Provide the (x, y) coordinate of the cell's center where the given text is located.  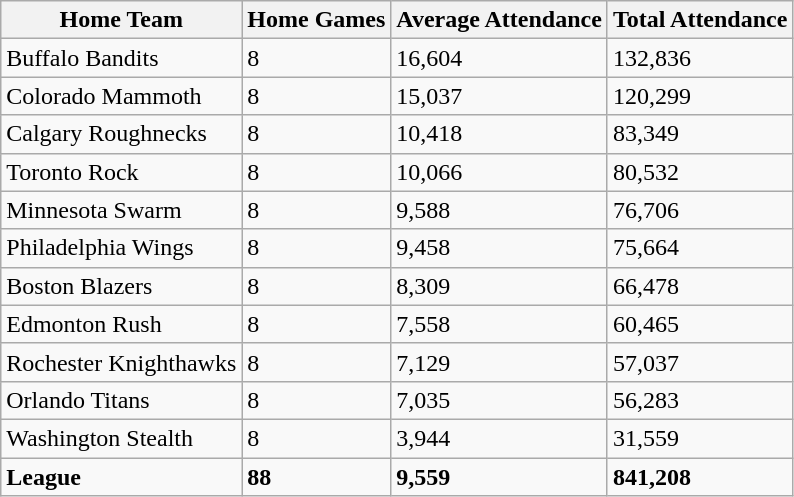
8,309 (500, 286)
Home Games (316, 20)
16,604 (500, 58)
Colorado Mammoth (122, 96)
Minnesota Swarm (122, 210)
56,283 (700, 400)
76,706 (700, 210)
7,035 (500, 400)
88 (316, 477)
Philadelphia Wings (122, 248)
7,129 (500, 362)
Washington Stealth (122, 438)
Edmonton Rush (122, 324)
132,836 (700, 58)
Toronto Rock (122, 172)
66,478 (700, 286)
Orlando Titans (122, 400)
3,944 (500, 438)
31,559 (700, 438)
7,558 (500, 324)
841,208 (700, 477)
9,559 (500, 477)
120,299 (700, 96)
80,532 (700, 172)
Rochester Knighthawks (122, 362)
Boston Blazers (122, 286)
9,588 (500, 210)
10,418 (500, 134)
9,458 (500, 248)
83,349 (700, 134)
Average Attendance (500, 20)
Home Team (122, 20)
Buffalo Bandits (122, 58)
Calgary Roughnecks (122, 134)
15,037 (500, 96)
10,066 (500, 172)
57,037 (700, 362)
60,465 (700, 324)
Total Attendance (700, 20)
75,664 (700, 248)
League (122, 477)
